Detect which cell encompasses the target text, then output its (x, y) center coordinate. 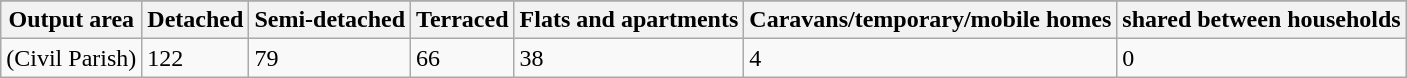
66 (462, 58)
shared between households (1262, 20)
Caravans/temporary/mobile homes (930, 20)
Detached (196, 20)
(Civil Parish) (72, 58)
122 (196, 58)
79 (330, 58)
38 (629, 58)
0 (1262, 58)
Terraced (462, 20)
Flats and apartments (629, 20)
4 (930, 58)
Semi-detached (330, 20)
Output area (72, 20)
